For the text-containing cell, return its midpoint in [x, y] coordinate format. 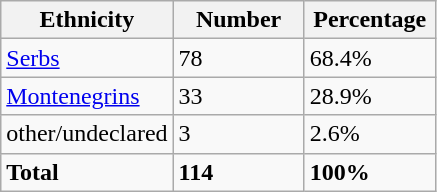
100% [370, 172]
Ethnicity [87, 20]
28.9% [370, 96]
Serbs [87, 58]
3 [238, 134]
78 [238, 58]
Total [87, 172]
68.4% [370, 58]
Montenegrins [87, 96]
other/undeclared [87, 134]
114 [238, 172]
Number [238, 20]
2.6% [370, 134]
33 [238, 96]
Percentage [370, 20]
